Find where the given text appears and provide that cell's center as (x, y) coordinate. 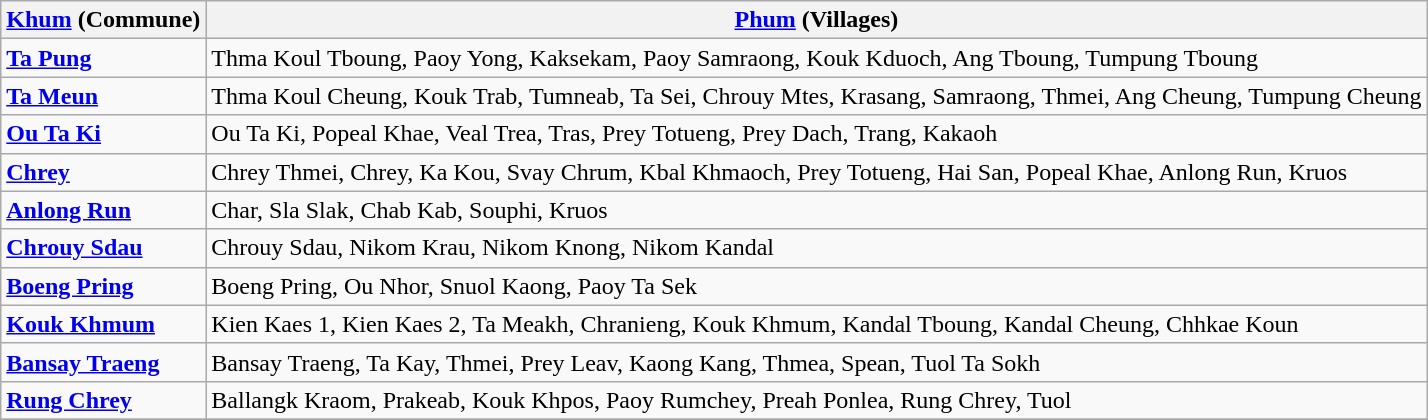
Bansay Traeng, Ta Kay, Thmei, Prey Leav, Kaong Kang, Thmea, Spean, Tuol Ta Sokh (816, 362)
Ou Ta Ki, Popeal Khae, Veal Trea, Tras, Prey Totueng, Prey Dach, Trang, Kakaoh (816, 134)
Khum (Commune) (104, 20)
Ta Pung (104, 58)
Ou Ta Ki (104, 134)
Anlong Run (104, 210)
Char, Sla Slak, Chab Kab, Souphi, Kruos (816, 210)
Rung Chrey (104, 400)
Ta Meun (104, 96)
Thma Koul Tboung, Paoy Yong, Kaksekam, Paoy Samraong, Kouk Kduoch, Ang Tboung, Tumpung Tboung (816, 58)
Chrey (104, 172)
Thma Koul Cheung, Kouk Trab, Tumneab, Ta Sei, Chrouy Mtes, Krasang, Samraong, Thmei, Ang Cheung, Tumpung Cheung (816, 96)
Ballangk Kraom, Prakeab, Kouk Khpos, Paoy Rumchey, Preah Ponlea, Rung Chrey, Tuol (816, 400)
Phum (Villages) (816, 20)
Chrouy Sdau (104, 248)
Kouk Khmum (104, 324)
Boeng Pring, Ou Nhor, Snuol Kaong, Paoy Ta Sek (816, 286)
Bansay Traeng (104, 362)
Kien Kaes 1, Kien Kaes 2, Ta Meakh, Chranieng, Kouk Khmum, Kandal Tboung, Kandal Cheung, Chhkae Koun (816, 324)
Chrouy Sdau, Nikom Krau, Nikom Knong, Nikom Kandal (816, 248)
Chrey Thmei, Chrey, Ka Kou, Svay Chrum, Kbal Khmaoch, Prey Totueng, Hai San, Popeal Khae, Anlong Run, Kruos (816, 172)
Boeng Pring (104, 286)
